Output the (X, Y) coordinate of the center of the cell containing the given text.  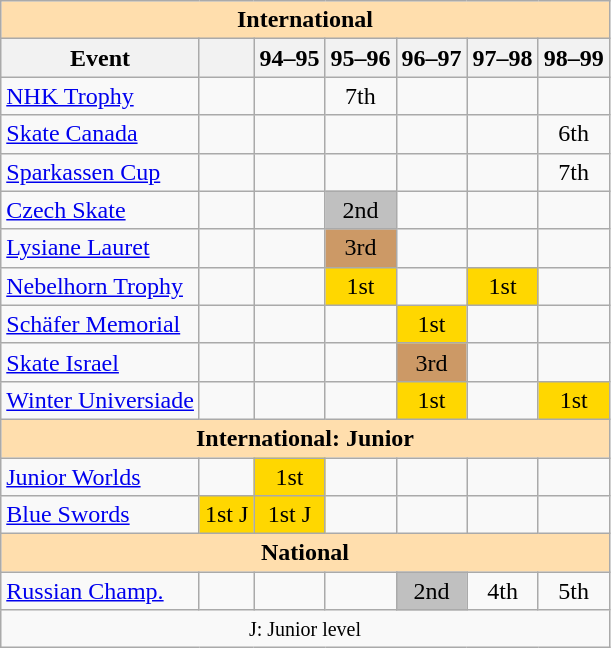
97–98 (502, 58)
Schäfer Memorial (100, 324)
Sparkassen Cup (100, 172)
Nebelhorn Trophy (100, 286)
National (305, 553)
NHK Trophy (100, 96)
98–99 (574, 58)
Skate Canada (100, 134)
4th (502, 591)
International: Junior (305, 438)
5th (574, 591)
Blue Swords (100, 515)
94–95 (290, 58)
Winter Universiade (100, 400)
J: Junior level (305, 629)
Lysiane Lauret (100, 248)
96–97 (432, 58)
International (305, 20)
Russian Champ. (100, 591)
Czech Skate (100, 210)
95–96 (360, 58)
Event (100, 58)
Junior Worlds (100, 477)
6th (574, 134)
Skate Israel (100, 362)
